Provide the [X, Y] coordinate of the cell's center where the given text is located.  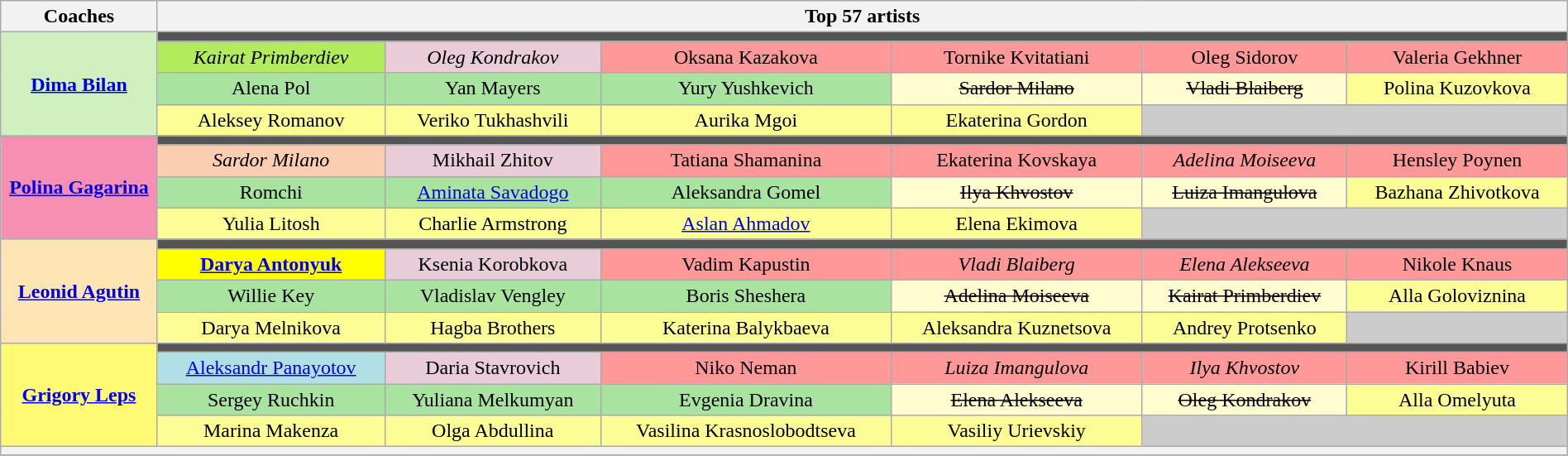
Aminata Savadogo [493, 192]
Ekaterina Gordon [1016, 120]
Mikhail Zhitov [493, 161]
Yury Yushkevich [746, 89]
Tatiana Shamanina [746, 161]
Tornike Kvitatiani [1016, 57]
Aslan Ahmadov [746, 223]
Andrey Protsenko [1245, 327]
Ksenia Korobkova [493, 264]
Alla Omelyuta [1457, 400]
Top 57 artists [862, 17]
Alla Goloviznina [1457, 295]
Polina Kuzovkova [1457, 89]
Kirill Babiev [1457, 368]
Darya Antonyuk [271, 264]
Aleksey Romanov [271, 120]
Vasilina Krasnoslobodtseva [746, 431]
Yuliana Melkumyan [493, 400]
Elena Ekimova [1016, 223]
Katerina Balykbaeva [746, 327]
Willie Key [271, 295]
Nikole Knaus [1457, 264]
Oleg Sidorov [1245, 57]
Daria Stavrovich [493, 368]
Yan Mayers [493, 89]
Vasiliy Urievskiy [1016, 431]
Olga Abdullina [493, 431]
Ekaterina Kovskaya [1016, 161]
Niko Neman [746, 368]
Polina Gagarina [79, 187]
Yulia Litosh [271, 223]
Veriko Tukhashvili [493, 120]
Darya Melnikova [271, 327]
Aleksandr Panayotov [271, 368]
Hensley Poynen [1457, 161]
Aleksandra Kuznetsova [1016, 327]
Leonid Agutin [79, 291]
Romchi [271, 192]
Valeria Gekhner [1457, 57]
Evgenia Dravina [746, 400]
Bazhana Zhivotkova [1457, 192]
Aleksandra Gomel [746, 192]
Grigory Leps [79, 396]
Alena Pol [271, 89]
Charlie Armstrong [493, 223]
Vladislav Vengley [493, 295]
Vadim Kapustin [746, 264]
Boris Sheshera [746, 295]
Dima Bilan [79, 84]
Hagba Brothers [493, 327]
Oksana Kazakova [746, 57]
Aurika Mgoi [746, 120]
Marina Makenza [271, 431]
Coaches [79, 17]
Sergey Ruchkin [271, 400]
